Extract the [X, Y] coordinate from the center of the cell holding the provided text.  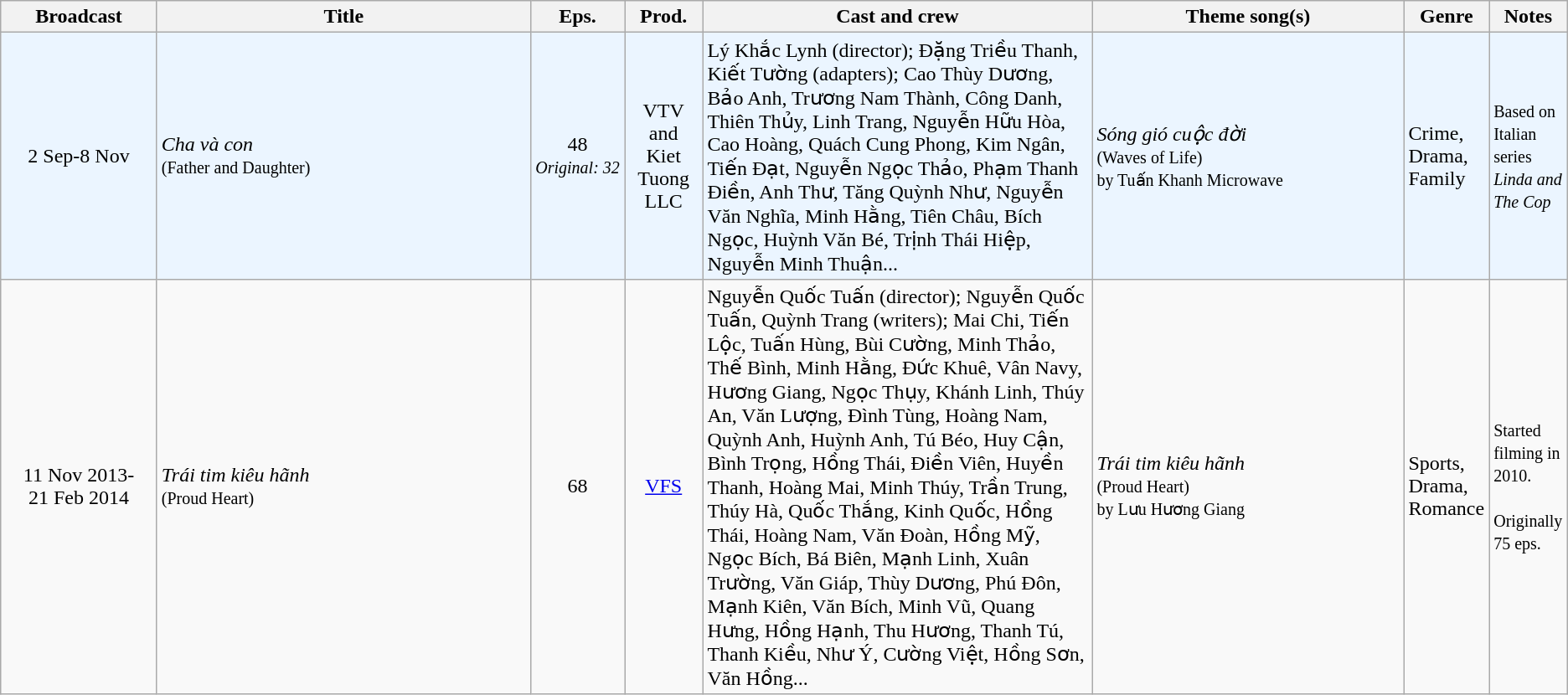
48Original: 32 [578, 156]
Theme song(s) [1248, 17]
VTVandKiet Tuong LLC [663, 156]
2 Sep-8 Nov [79, 156]
Crime, Drama, Family [1447, 156]
Notes [1529, 17]
Title [343, 17]
Genre [1447, 17]
11 Nov 2013-21 Feb 2014 [79, 486]
Trái tim kiêu hãnh (Proud Heart)by Lưu Hương Giang [1248, 486]
VFS [663, 486]
Sóng gió cuộc đời (Waves of Life)by Tuấn Khanh Microwave [1248, 156]
Started filming in 2010.Originally 75 eps. [1529, 486]
Sports, Drama, Romance [1447, 486]
Cha và con (Father and Daughter) [343, 156]
Eps. [578, 17]
Trái tim kiêu hãnh (Proud Heart) [343, 486]
Broadcast [79, 17]
Based on Italian series Linda and The Cop [1529, 156]
Prod. [663, 17]
Cast and crew [898, 17]
68 [578, 486]
